Find where the given text appears and provide that cell's center as (X, Y) coordinate. 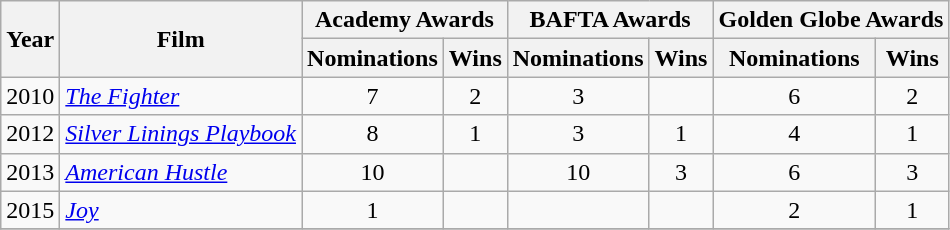
8 (373, 134)
BAFTA Awards (610, 20)
Joy (181, 210)
2012 (30, 134)
7 (373, 96)
Golden Globe Awards (831, 20)
2010 (30, 96)
Year (30, 39)
American Hustle (181, 172)
4 (794, 134)
2015 (30, 210)
The Fighter (181, 96)
2013 (30, 172)
Film (181, 39)
Silver Linings Playbook (181, 134)
Academy Awards (405, 20)
